Capture the cell that displays the provided text and extract its (X, Y) central coordinate. 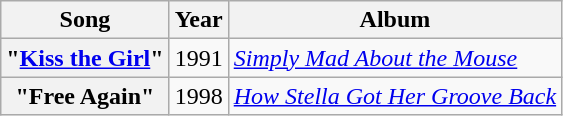
1998 (198, 96)
Year (198, 20)
1991 (198, 58)
"Kiss the Girl" (85, 58)
How Stella Got Her Groove Back (394, 96)
"Free Again" (85, 96)
Album (394, 20)
Simply Mad About the Mouse (394, 58)
Song (85, 20)
